Extract the [x, y] coordinate from the center of the cell holding the provided text.  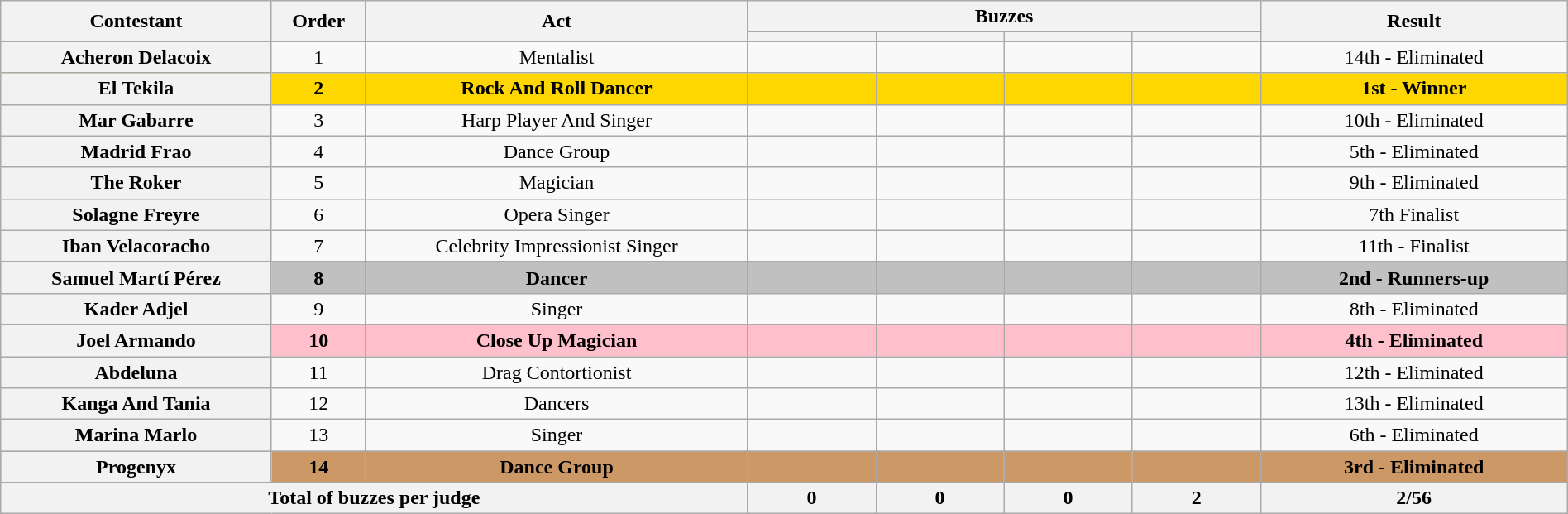
Kader Adjel [136, 309]
Progenyx [136, 467]
Abdeluna [136, 372]
6 [318, 214]
14th - Eliminated [1414, 57]
Magician [557, 183]
2/56 [1414, 498]
El Tekila [136, 89]
9th - Eliminated [1414, 183]
Harp Player And Singer [557, 120]
11th - Finalist [1414, 246]
Act [557, 22]
Opera Singer [557, 214]
3 [318, 120]
Close Up Magician [557, 340]
12 [318, 404]
1 [318, 57]
Joel Armando [136, 340]
4th - Eliminated [1414, 340]
Samuel Martí Pérez [136, 277]
3rd - Eliminated [1414, 467]
13 [318, 435]
8th - Eliminated [1414, 309]
Dancers [557, 404]
Mentalist [557, 57]
Result [1414, 22]
Buzzes [1004, 17]
7th Finalist [1414, 214]
Marina Marlo [136, 435]
13th - Eliminated [1414, 404]
Drag Contortionist [557, 372]
8 [318, 277]
Total of buzzes per judge [374, 498]
Madrid Frao [136, 151]
7 [318, 246]
Rock And Roll Dancer [557, 89]
Contestant [136, 22]
Iban Velacoracho [136, 246]
5 [318, 183]
2nd - Runners-up [1414, 277]
9 [318, 309]
1st - Winner [1414, 89]
6th - Eliminated [1414, 435]
The Roker [136, 183]
5th - Eliminated [1414, 151]
11 [318, 372]
Kanga And Tania [136, 404]
Celebrity Impressionist Singer [557, 246]
10 [318, 340]
Solagne Freyre [136, 214]
4 [318, 151]
14 [318, 467]
Order [318, 22]
Acheron Delacoix [136, 57]
10th - Eliminated [1414, 120]
12th - Eliminated [1414, 372]
Mar Gabarre [136, 120]
Dancer [557, 277]
